Search for the cell housing the specified text and yield its (x, y) center coordinate. 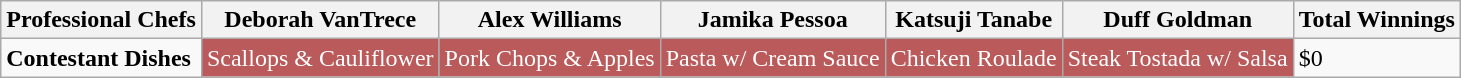
Scallops & Cauliflower (320, 58)
Duff Goldman (1178, 20)
Pork Chops & Apples (550, 58)
Steak Tostada w/ Salsa (1178, 58)
Pasta w/ Cream Sauce (772, 58)
Alex Williams (550, 20)
Katsuji Tanabe (974, 20)
Total Winnings (1376, 20)
$0 (1376, 58)
Jamika Pessoa (772, 20)
Deborah VanTrece (320, 20)
Professional Chefs (102, 20)
Chicken Roulade (974, 58)
Contestant Dishes (102, 58)
